For the text-containing cell, return its midpoint in [x, y] coordinate format. 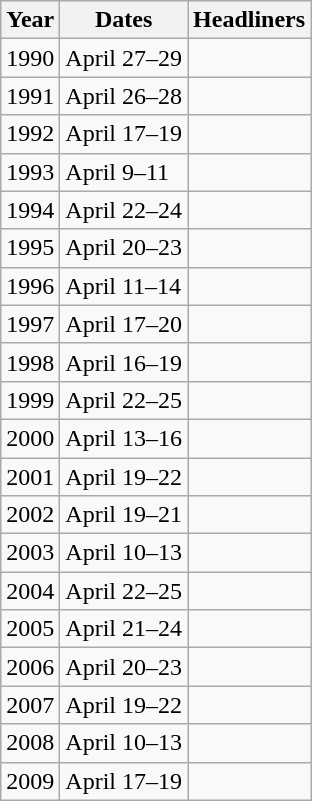
1992 [30, 134]
2005 [30, 629]
April 27–29 [124, 58]
1996 [30, 286]
1994 [30, 210]
2006 [30, 667]
April 22–24 [124, 210]
2008 [30, 743]
1993 [30, 172]
April 16–19 [124, 362]
1999 [30, 400]
April 11–14 [124, 286]
April 17–20 [124, 324]
April 21–24 [124, 629]
2001 [30, 477]
1998 [30, 362]
2004 [30, 591]
2007 [30, 705]
2009 [30, 781]
April 19–21 [124, 515]
1995 [30, 248]
April 9–11 [124, 172]
2002 [30, 515]
2003 [30, 553]
2000 [30, 438]
Year [30, 20]
Dates [124, 20]
April 26–28 [124, 96]
Headliners [250, 20]
1990 [30, 58]
1991 [30, 96]
1997 [30, 324]
April 13–16 [124, 438]
